Return [x, y] of the center of cell containing provided text 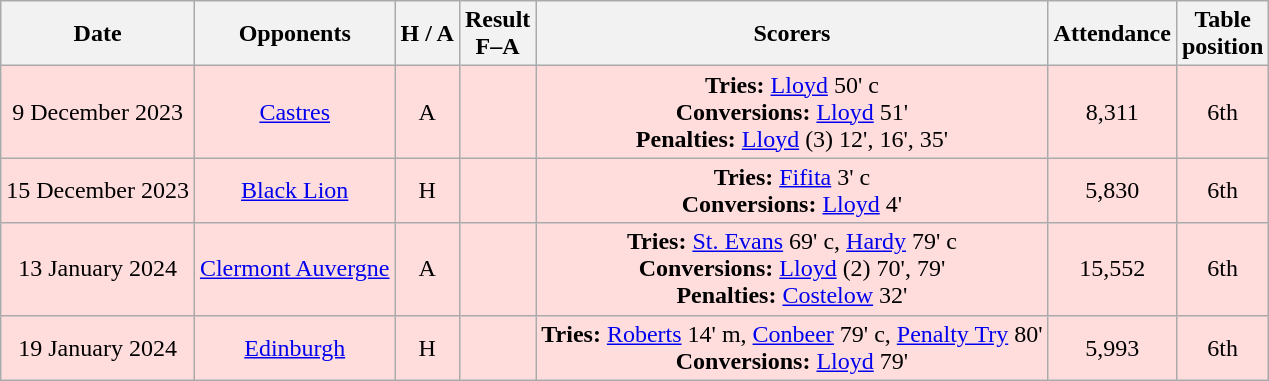
Attendance [1112, 34]
5,993 [1112, 348]
Opponents [294, 34]
H / A [427, 34]
15 December 2023 [98, 190]
Clermont Auvergne [294, 269]
8,311 [1112, 112]
Tries: Lloyd 50' cConversions: Lloyd 51'Penalties: Lloyd (3) 12', 16', 35' [792, 112]
19 January 2024 [98, 348]
Tries: Fifita 3' cConversions: Lloyd 4' [792, 190]
Scorers [792, 34]
Edinburgh [294, 348]
Black Lion [294, 190]
Tableposition [1222, 34]
Tries: Roberts 14' m, Conbeer 79' c, Penalty Try 80'Conversions: Lloyd 79' [792, 348]
5,830 [1112, 190]
13 January 2024 [98, 269]
9 December 2023 [98, 112]
Tries: St. Evans 69' c, Hardy 79' cConversions: Lloyd (2) 70', 79'Penalties: Costelow 32' [792, 269]
15,552 [1112, 269]
Castres [294, 112]
Date [98, 34]
ResultF–A [497, 34]
